Find where the given text appears and provide that cell's center as [x, y] coordinate. 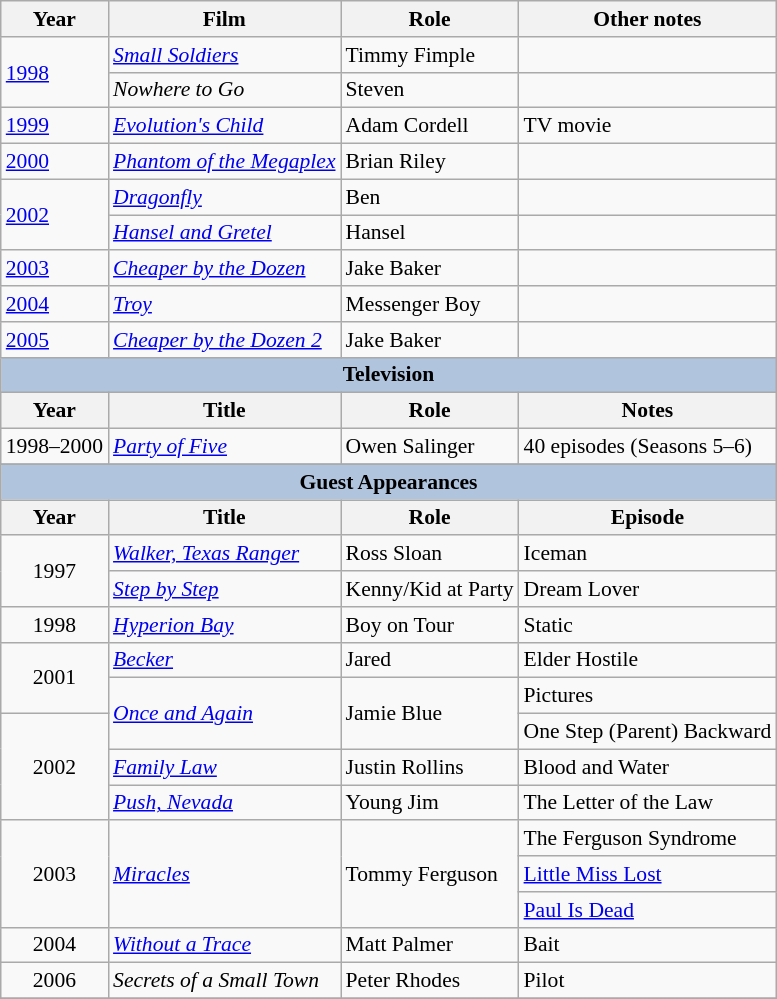
Notes [648, 411]
Walker, Texas Ranger [224, 554]
Pictures [648, 696]
Justin Rollins [430, 767]
Steven [430, 90]
Hyperion Bay [224, 625]
The Letter of the Law [648, 803]
2001 [54, 678]
Jared [430, 660]
Static [648, 625]
Becker [224, 660]
Owen Salinger [430, 447]
Cheaper by the Dozen [224, 269]
TV movie [648, 126]
The Ferguson Syndrome [648, 839]
Other notes [648, 19]
Without a Trace [224, 945]
2000 [54, 162]
1999 [54, 126]
Hansel and Gretel [224, 233]
1997 [54, 572]
Hansel [430, 233]
Bait [648, 945]
Peter Rhodes [430, 981]
Messenger Boy [430, 304]
Matt Palmer [430, 945]
Tommy Ferguson [430, 874]
Miracles [224, 874]
Paul Is Dead [648, 910]
Nowhere to Go [224, 90]
Secrets of a Small Town [224, 981]
Once and Again [224, 714]
Troy [224, 304]
Dream Lover [648, 589]
Cheaper by the Dozen 2 [224, 340]
2006 [54, 981]
Push, Nevada [224, 803]
Jamie Blue [430, 714]
Phantom of the Megaplex [224, 162]
Ross Sloan [430, 554]
Kenny/Kid at Party [430, 589]
Evolution's Child [224, 126]
Timmy Fimple [430, 55]
Film [224, 19]
Little Miss Lost [648, 874]
1998–2000 [54, 447]
Party of Five [224, 447]
Small Soldiers [224, 55]
Pilot [648, 981]
One Step (Parent) Backward [648, 732]
Ben [430, 197]
Iceman [648, 554]
Brian Riley [430, 162]
Family Law [224, 767]
Episode [648, 518]
Blood and Water [648, 767]
Elder Hostile [648, 660]
Dragonfly [224, 197]
Television [389, 375]
Young Jim [430, 803]
Step by Step [224, 589]
2005 [54, 340]
Adam Cordell [430, 126]
Guest Appearances [389, 482]
Boy on Tour [430, 625]
40 episodes (Seasons 5–6) [648, 447]
